Detect which cell encompasses the target text, then output its (x, y) center coordinate. 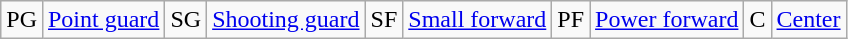
Point guard (103, 20)
SG (186, 20)
Small forward (478, 20)
PF (571, 20)
Power forward (667, 20)
SF (384, 20)
C (758, 20)
Shooting guard (286, 20)
Center (808, 20)
PG (22, 20)
